Pinpoint the cell where the given text exists, returning its (x, y) midpoint coordinate. 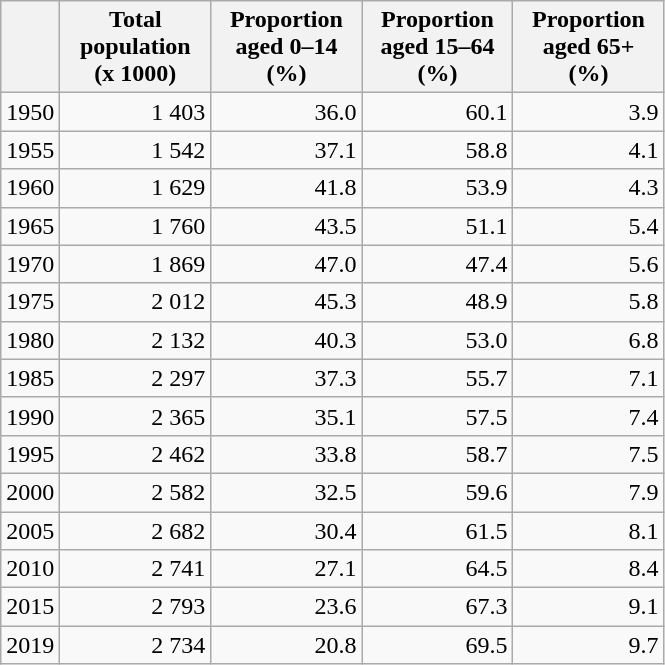
1 403 (136, 112)
45.3 (286, 302)
53.0 (438, 340)
43.5 (286, 226)
2 682 (136, 531)
1 869 (136, 264)
53.9 (438, 188)
30.4 (286, 531)
20.8 (286, 645)
1 542 (136, 150)
2000 (30, 492)
37.3 (286, 378)
32.5 (286, 492)
Proportionaged 65+(%) (588, 47)
2 132 (136, 340)
Proportionaged 0–14(%) (286, 47)
1955 (30, 150)
5.6 (588, 264)
9.7 (588, 645)
2010 (30, 569)
1 760 (136, 226)
1990 (30, 416)
48.9 (438, 302)
7.5 (588, 454)
40.3 (286, 340)
58.8 (438, 150)
27.1 (286, 569)
1995 (30, 454)
41.8 (286, 188)
2015 (30, 607)
2 012 (136, 302)
1965 (30, 226)
51.1 (438, 226)
1 629 (136, 188)
57.5 (438, 416)
2 365 (136, 416)
2019 (30, 645)
2 462 (136, 454)
47.0 (286, 264)
2005 (30, 531)
Total population (x 1000) (136, 47)
23.6 (286, 607)
1980 (30, 340)
3.9 (588, 112)
35.1 (286, 416)
61.5 (438, 531)
1960 (30, 188)
Proportionaged 15–64(%) (438, 47)
4.1 (588, 150)
2 297 (136, 378)
64.5 (438, 569)
55.7 (438, 378)
7.4 (588, 416)
2 734 (136, 645)
67.3 (438, 607)
9.1 (588, 607)
59.6 (438, 492)
47.4 (438, 264)
2 741 (136, 569)
1985 (30, 378)
1950 (30, 112)
58.7 (438, 454)
4.3 (588, 188)
2 793 (136, 607)
5.8 (588, 302)
6.8 (588, 340)
33.8 (286, 454)
1975 (30, 302)
60.1 (438, 112)
8.1 (588, 531)
37.1 (286, 150)
5.4 (588, 226)
36.0 (286, 112)
1970 (30, 264)
7.1 (588, 378)
8.4 (588, 569)
7.9 (588, 492)
2 582 (136, 492)
69.5 (438, 645)
